Provide the [X, Y] coordinate of the cell's center where the given text is located.  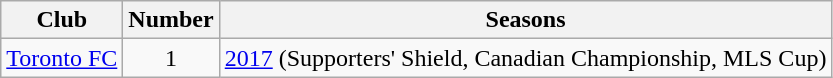
Number [171, 20]
Club [62, 20]
2017 (Supporters' Shield, Canadian Championship, MLS Cup) [526, 58]
1 [171, 58]
Seasons [526, 20]
Toronto FC [62, 58]
